Determine the [x, y] coordinate at the center of the cell enclosing the given text.  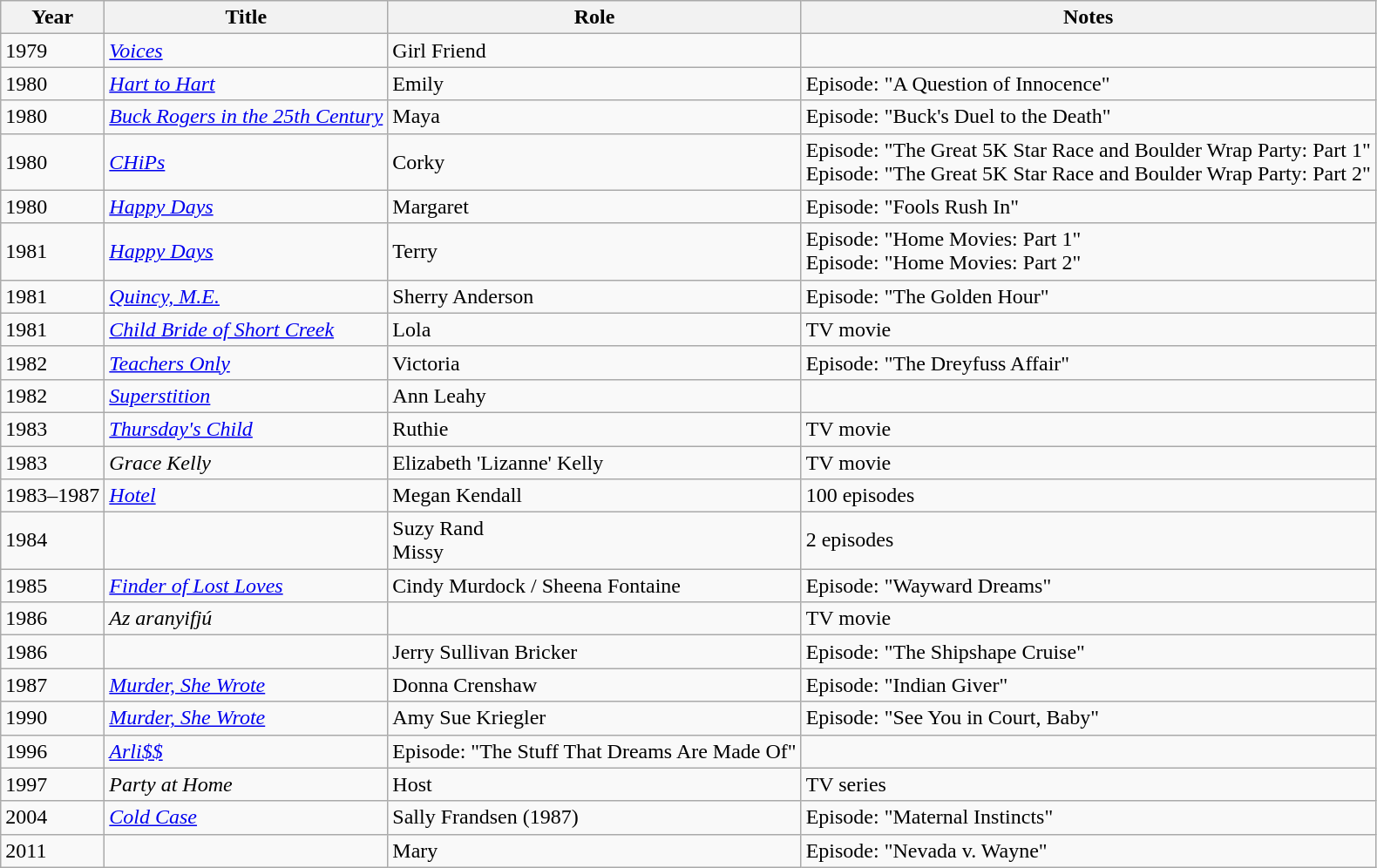
Cindy Murdock / Sheena Fontaine [594, 586]
1996 [52, 751]
Donna Crenshaw [594, 685]
Lola [594, 329]
Episode: "The Shipshape Cruise" [1088, 652]
Episode: "Home Movies: Part 1"Episode: "Home Movies: Part 2" [1088, 251]
Hart to Hart [246, 84]
Notes [1088, 17]
Girl Friend [594, 51]
Mary [594, 851]
Cold Case [246, 817]
Thursday's Child [246, 429]
Corky [594, 162]
Episode: "Fools Rush In" [1088, 207]
Episode: "Indian Giver" [1088, 685]
Finder of Lost Loves [246, 586]
Arli$$ [246, 751]
Sherry Anderson [594, 296]
Child Bride of Short Creek [246, 329]
Episode: "See You in Court, Baby" [1088, 718]
Margaret [594, 207]
Superstition [246, 396]
Sally Frandsen (1987) [594, 817]
2 episodes [1088, 540]
Terry [594, 251]
Buck Rogers in the 25th Century [246, 117]
Role [594, 17]
1985 [52, 586]
Year [52, 17]
Grace Kelly [246, 463]
Megan Kendall [594, 496]
1979 [52, 51]
Title [246, 17]
Elizabeth 'Lizanne' Kelly [594, 463]
2011 [52, 851]
Episode: "The Golden Hour" [1088, 296]
Teachers Only [246, 363]
2004 [52, 817]
Az aranyifjú [246, 619]
1987 [52, 685]
100 episodes [1088, 496]
Episode: "Wayward Dreams" [1088, 586]
Quincy, M.E. [246, 296]
Suzy RandMissy [594, 540]
1984 [52, 540]
CHiPs [246, 162]
Host [594, 784]
Jerry Sullivan Bricker [594, 652]
TV series [1088, 784]
Hotel [246, 496]
Victoria [594, 363]
Episode: "A Question of Innocence" [1088, 84]
Episode: "The Stuff That Dreams Are Made Of" [594, 751]
Episode: "The Dreyfuss Affair" [1088, 363]
1990 [52, 718]
Episode: "Maternal Instincts" [1088, 817]
Ruthie [594, 429]
Voices [246, 51]
Episode: "The Great 5K Star Race and Boulder Wrap Party: Part 1"Episode: "The Great 5K Star Race and Boulder Wrap Party: Part 2" [1088, 162]
1983–1987 [52, 496]
Amy Sue Kriegler [594, 718]
Ann Leahy [594, 396]
Emily [594, 84]
Party at Home [246, 784]
Maya [594, 117]
Episode: "Nevada v. Wayne" [1088, 851]
1997 [52, 784]
Episode: "Buck's Duel to the Death" [1088, 117]
